For the text-containing cell, return its midpoint in [x, y] coordinate format. 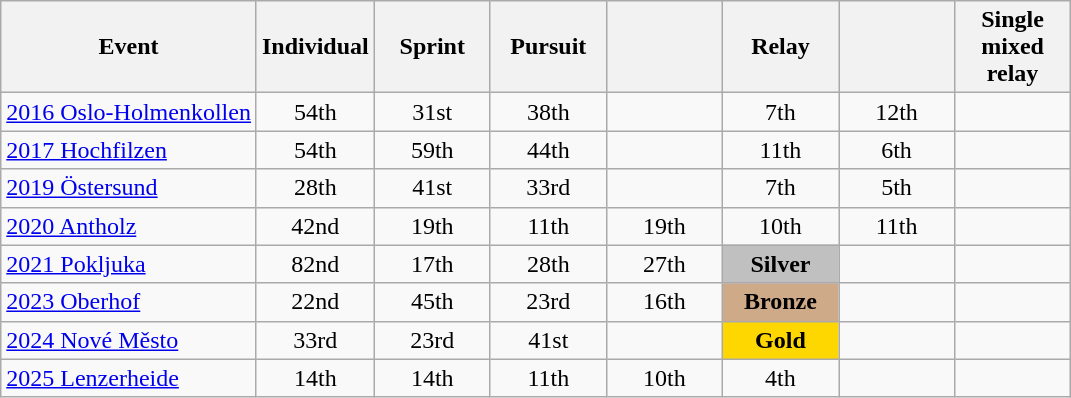
16th [664, 302]
31st [432, 112]
Silver [780, 264]
22nd [315, 302]
Bronze [780, 302]
27th [664, 264]
38th [548, 112]
2024 Nové Město [129, 340]
2020 Antholz [129, 226]
2016 Oslo-Holmenkollen [129, 112]
Individual [315, 47]
2021 Pokljuka [129, 264]
Pursuit [548, 47]
2017 Hochfilzen [129, 150]
5th [896, 188]
45th [432, 302]
42nd [315, 226]
17th [432, 264]
59th [432, 150]
6th [896, 150]
2019 Östersund [129, 188]
4th [780, 378]
12th [896, 112]
Event [129, 47]
44th [548, 150]
2025 Lenzerheide [129, 378]
Gold [780, 340]
Single mixed relay [1013, 47]
Relay [780, 47]
Sprint [432, 47]
82nd [315, 264]
2023 Oberhof [129, 302]
